Return the (x, y) coordinate for the center point of the cell that contains the specified text.  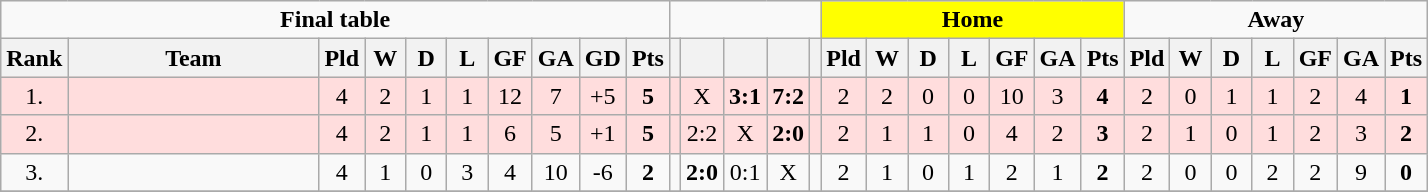
2. (34, 134)
+1 (602, 134)
6 (510, 134)
Rank (34, 58)
Home (972, 20)
1. (34, 96)
Away (1276, 20)
Team (194, 58)
Final table (336, 20)
7 (556, 96)
-6 (602, 172)
7:2 (788, 96)
3. (34, 172)
9 (1360, 172)
3:1 (746, 96)
0:1 (746, 172)
GD (602, 58)
12 (510, 96)
2:2 (702, 134)
+5 (602, 96)
